Search for the cell housing the specified text and yield its (X, Y) center coordinate. 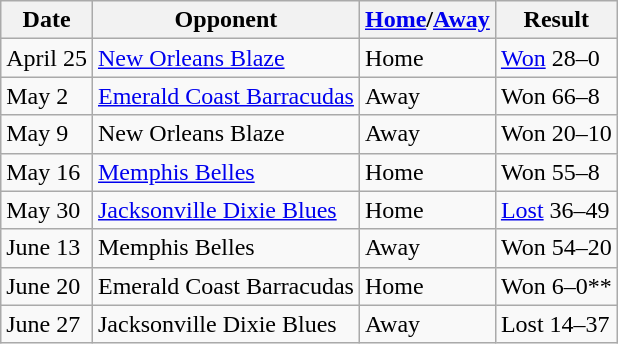
June 20 (47, 286)
May 9 (47, 134)
Opponent (226, 20)
April 25 (47, 58)
Result (556, 20)
June 13 (47, 248)
Won 28–0 (556, 58)
Home/Away (427, 20)
June 27 (47, 324)
Won 66–8 (556, 96)
Lost 36–49 (556, 210)
Date (47, 20)
Won 55–8 (556, 172)
Won 20–10 (556, 134)
Won 6–0** (556, 286)
May 16 (47, 172)
May 30 (47, 210)
Won 54–20 (556, 248)
May 2 (47, 96)
Lost 14–37 (556, 324)
